Identify which cell holds the provided text, then report its (X, Y) central coordinate. 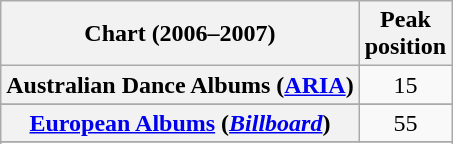
European Albums (Billboard) (180, 123)
Australian Dance Albums (ARIA) (180, 85)
55 (405, 123)
Chart (2006–2007) (180, 34)
Peakposition (405, 34)
15 (405, 85)
